Return [x, y] of the center of cell containing provided text 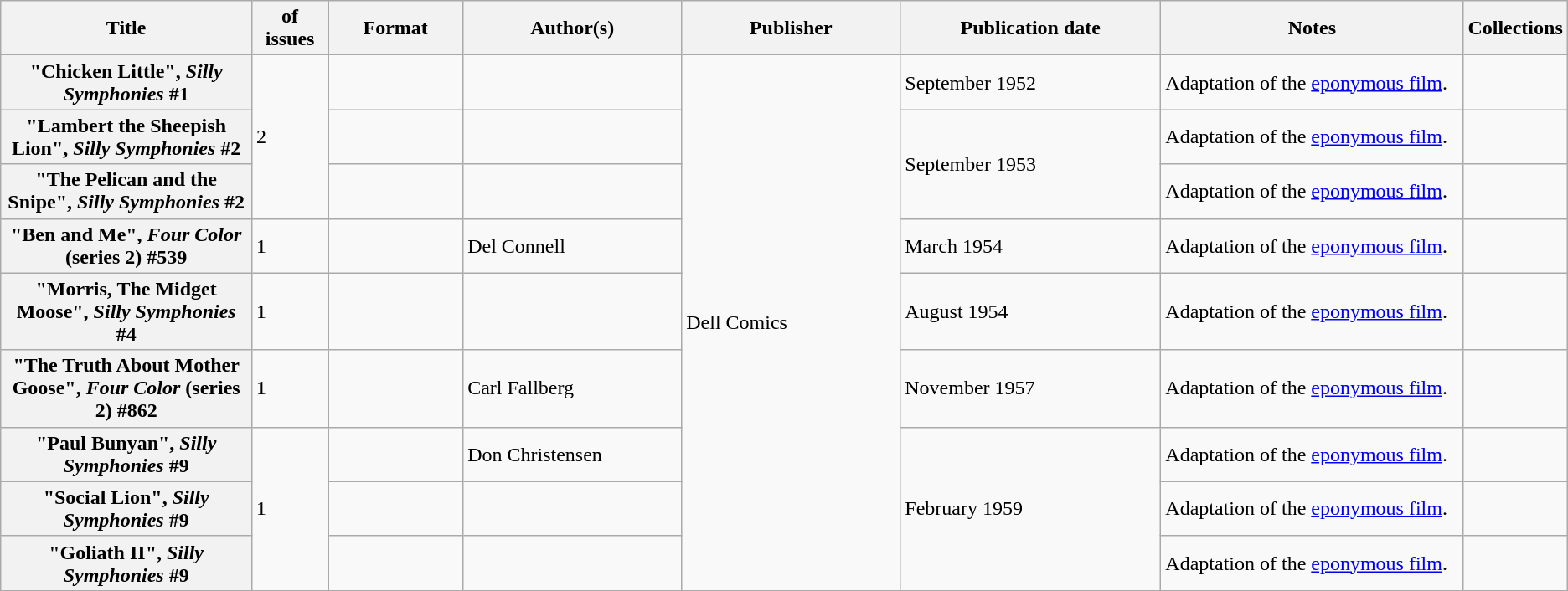
Title [126, 28]
"The Pelican and the Snipe", Silly Symphonies #2 [126, 191]
"Chicken Little", Silly Symphonies #1 [126, 82]
Dell Comics [791, 323]
"Ben and Me", Four Color (series 2) #539 [126, 246]
Carl Fallberg [573, 388]
"Morris, The Midget Moose", Silly Symphonies #4 [126, 311]
Publication date [1030, 28]
November 1957 [1030, 388]
2 [290, 137]
"The Truth About Mother Goose", Four Color (series 2) #862 [126, 388]
September 1953 [1030, 164]
Author(s) [573, 28]
Notes [1312, 28]
March 1954 [1030, 246]
Don Christensen [573, 454]
Publisher [791, 28]
February 1959 [1030, 509]
Collections [1515, 28]
Format [395, 28]
September 1952 [1030, 82]
Del Connell [573, 246]
August 1954 [1030, 311]
"Paul Bunyan", Silly Symphonies #9 [126, 454]
"Goliath II", Silly Symphonies #9 [126, 563]
of issues [290, 28]
"Social Lion", Silly Symphonies #9 [126, 509]
"Lambert the Sheepish Lion", Silly Symphonies #2 [126, 137]
